Provide the [X, Y] coordinate of the cell's center where the given text is located.  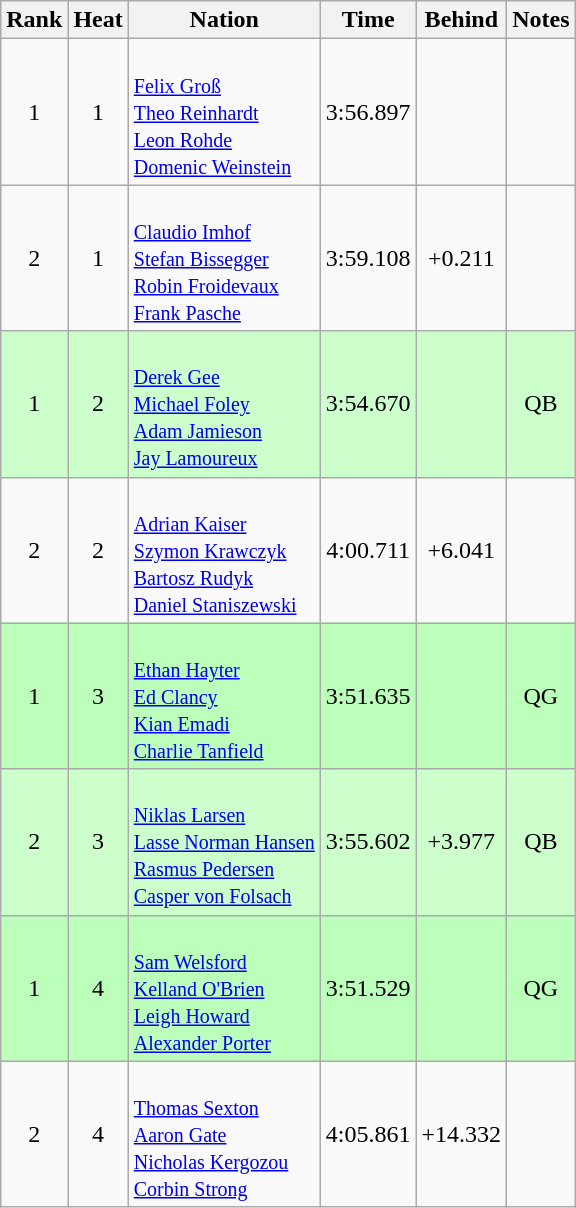
Nation [224, 20]
Heat [98, 20]
3:59.108 [368, 258]
3:54.670 [368, 404]
Derek GeeMichael FoleyAdam JamiesonJay Lamoureux [224, 404]
Claudio ImhofStefan BisseggerRobin FroidevauxFrank Pasche [224, 258]
+0.211 [462, 258]
Behind [462, 20]
3:55.602 [368, 842]
4:05.861 [368, 1134]
Sam WelsfordKelland O'BrienLeigh HowardAlexander Porter [224, 988]
3:51.635 [368, 696]
Thomas SextonAaron GateNicholas KergozouCorbin Strong [224, 1134]
3:56.897 [368, 112]
Time [368, 20]
4:00.711 [368, 550]
Niklas LarsenLasse Norman HansenRasmus PedersenCasper von Folsach [224, 842]
+14.332 [462, 1134]
3:51.529 [368, 988]
Adrian KaiserSzymon KrawczykBartosz RudykDaniel Staniszewski [224, 550]
Ethan HayterEd ClancyKian EmadiCharlie Tanfield [224, 696]
+3.977 [462, 842]
+6.041 [462, 550]
Notes [541, 20]
Felix GroßTheo ReinhardtLeon RohdeDomenic Weinstein [224, 112]
Rank [34, 20]
